From the cell containing the given text, extract its center point as (x, y) coordinate. 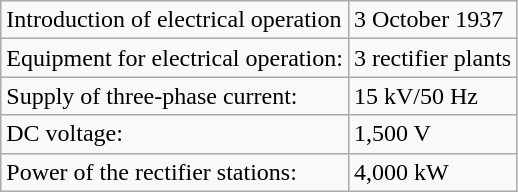
Power of the rectifier stations: (175, 172)
Supply of three-phase current: (175, 96)
DC voltage: (175, 134)
15 kV/50 Hz (432, 96)
4,000 kW (432, 172)
1,500 V (432, 134)
3 October 1937 (432, 20)
3 rectifier plants (432, 58)
Introduction of electrical operation (175, 20)
Equipment for electrical operation: (175, 58)
